Return the (X, Y) coordinate for the center point of the cell that contains the specified text.  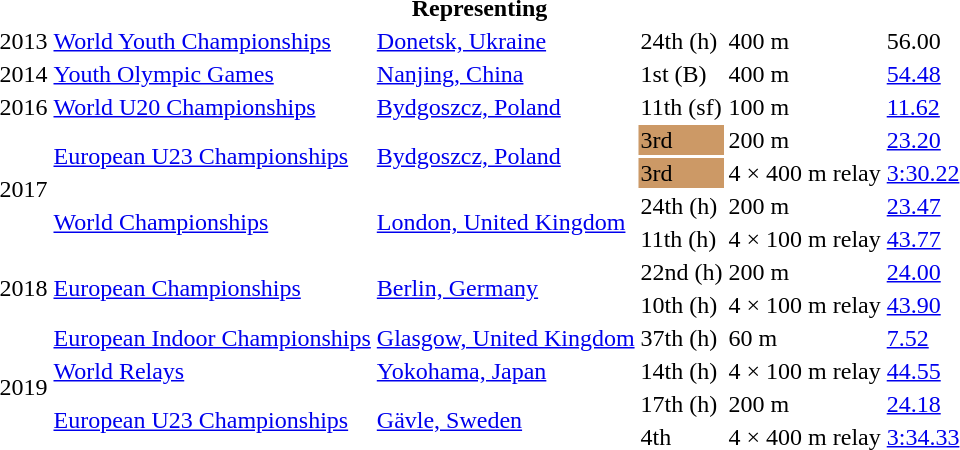
10th (h) (682, 305)
14th (h) (682, 371)
London, United Kingdom (506, 222)
World Relays (212, 371)
Nanjing, China (506, 74)
World Youth Championships (212, 41)
22nd (h) (682, 272)
Glasgow, United Kingdom (506, 338)
World U20 Championships (212, 107)
Donetsk, Ukraine (506, 41)
Youth Olympic Games (212, 74)
11th (h) (682, 239)
Berlin, Germany (506, 288)
11th (sf) (682, 107)
European Championships (212, 288)
Yokohama, Japan (506, 371)
37th (h) (682, 338)
4 × 400 m relay (804, 173)
1st (B) (682, 74)
100 m (804, 107)
European U23 Championships (212, 156)
60 m (804, 338)
17th (h) (682, 404)
European Indoor Championships (212, 338)
World Championships (212, 222)
